Capture the cell that displays the provided text and extract its [x, y] central coordinate. 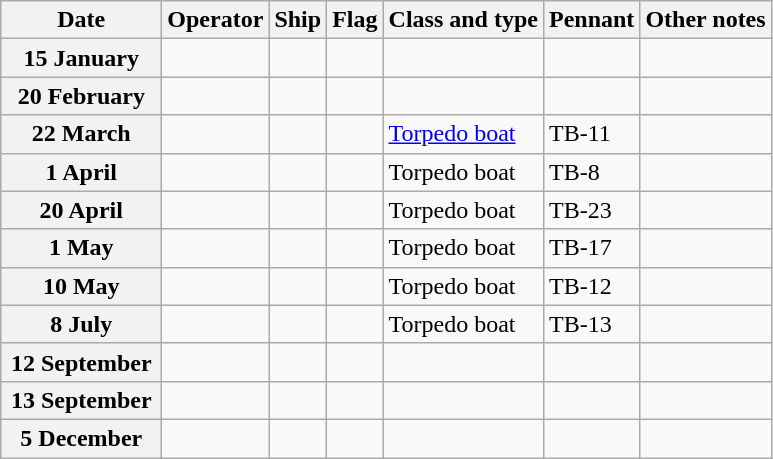
Date [82, 20]
15 January [82, 58]
Flag [355, 20]
TB-23 [591, 210]
1 April [82, 172]
Other notes [706, 20]
8 July [82, 324]
Ship [298, 20]
20 February [82, 96]
10 May [82, 286]
Class and type [463, 20]
TB-12 [591, 286]
TB-13 [591, 324]
5 December [82, 438]
TB-11 [591, 134]
Pennant [591, 20]
TB-8 [591, 172]
1 May [82, 248]
20 April [82, 210]
22 March [82, 134]
TB-17 [591, 248]
13 September [82, 400]
Operator [216, 20]
12 September [82, 362]
